Extract the (X, Y) coordinate from the center of the cell holding the provided text.  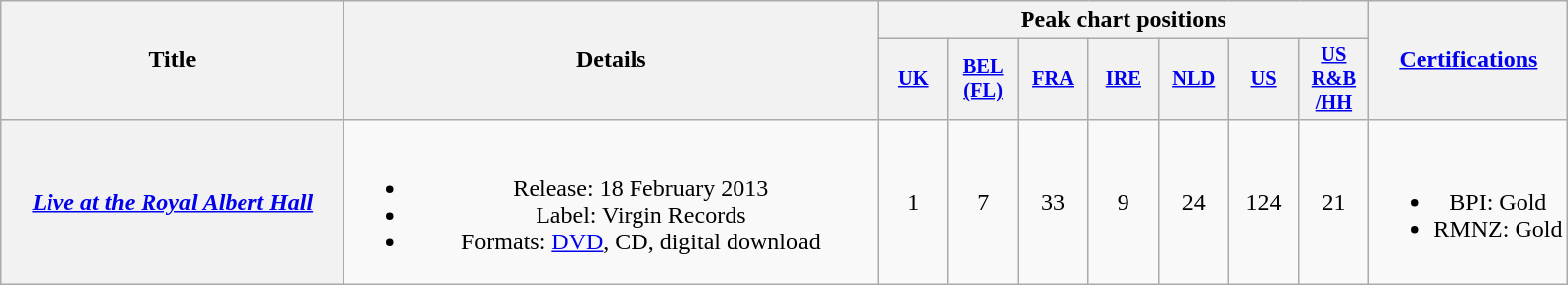
9 (1123, 202)
7 (984, 202)
US R&B/HH (1334, 79)
Details (612, 60)
Live at the Royal Albert Hall (172, 202)
FRA (1053, 79)
21 (1334, 202)
33 (1053, 202)
UK (913, 79)
1 (913, 202)
NLD (1194, 79)
Release: 18 February 2013Label: Virgin RecordsFormats: DVD, CD, digital download (612, 202)
24 (1194, 202)
Peak chart positions (1124, 20)
124 (1263, 202)
IRE (1123, 79)
BEL(FL) (984, 79)
US (1263, 79)
BPI: GoldRMNZ: Gold (1469, 202)
Title (172, 60)
Certifications (1469, 60)
